Extract the [x, y] coordinate from the center of the cell holding the provided text.  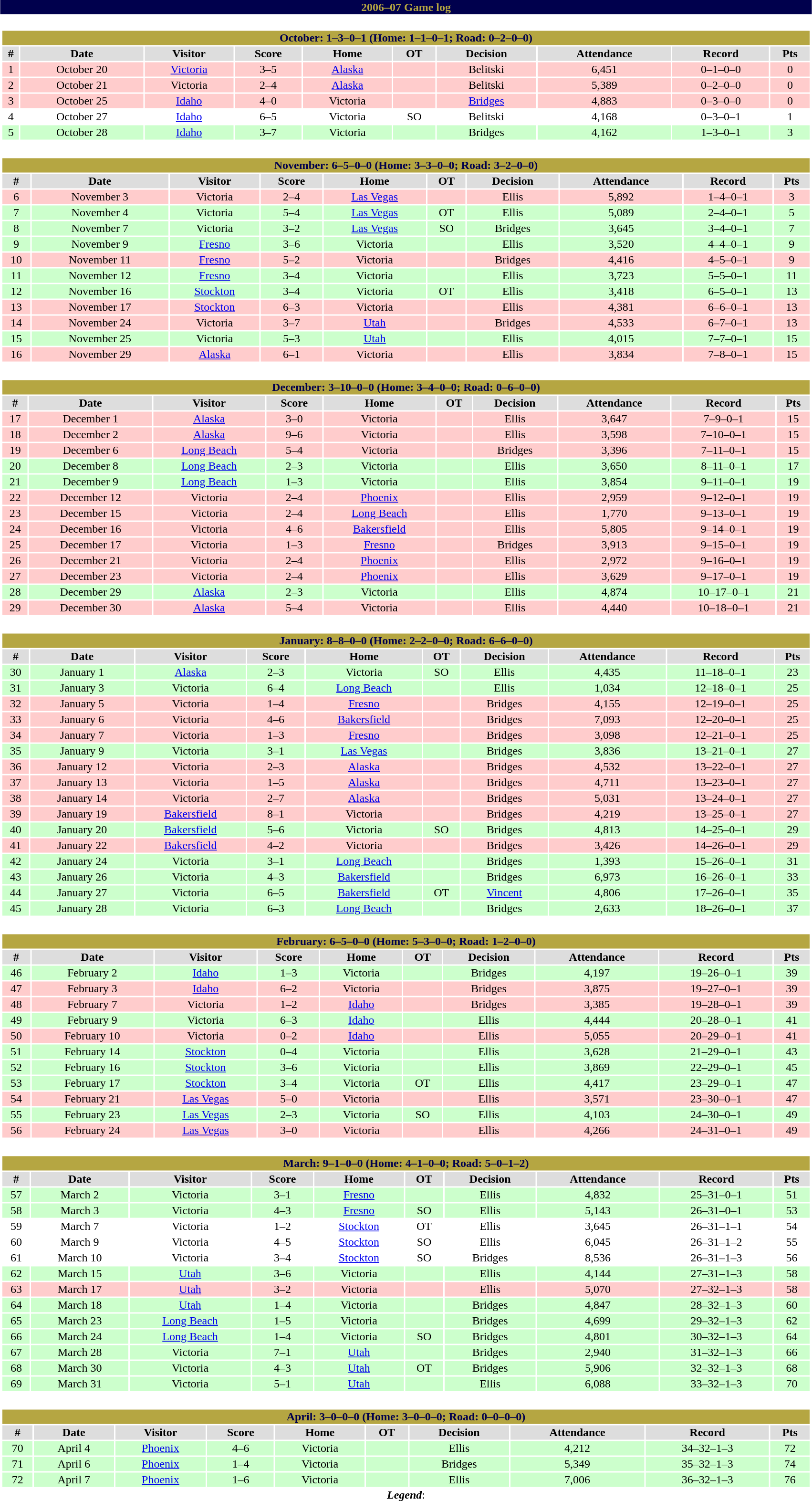
20–29–0–1 [716, 1036]
4,103 [597, 1114]
6–6–0–1 [728, 307]
0–4 [289, 1051]
24–30–0–1 [716, 1114]
3,875 [597, 988]
November 9 [100, 244]
30–32–1–3 [717, 1337]
February 23 [93, 1114]
March 15 [80, 1274]
April: 3–0–0–0 (Home: 3–0–0–0; Road: 0–0–0–0) [406, 1417]
4,813 [607, 830]
January 9 [82, 751]
December 6 [91, 450]
3,854 [614, 482]
5–0 [289, 1099]
7–10–0–1 [723, 435]
February 14 [93, 1051]
January 5 [82, 704]
3,723 [621, 275]
January 27 [82, 893]
18–26–0–1 [720, 908]
3,098 [607, 735]
20 [15, 466]
4–4–0–1 [728, 244]
3,418 [621, 292]
January 24 [82, 861]
16 [16, 355]
21–29–0–1 [716, 1051]
0–2–0–0 [721, 85]
March 31 [80, 1384]
15–26–0–1 [720, 861]
50 [16, 1036]
27–32–1–3 [717, 1289]
3,647 [614, 419]
26–31–1–3 [717, 1258]
11–18–0–1 [720, 672]
3,913 [614, 545]
0–2 [289, 1036]
November 25 [100, 338]
9–6 [294, 435]
5–5–0–1 [728, 275]
23–29–0–1 [716, 1083]
5,906 [597, 1368]
6–5–0–1 [728, 292]
12 [16, 292]
3,650 [614, 466]
February 17 [93, 1083]
5–6 [276, 830]
4,832 [597, 1195]
14 [16, 323]
1–4–0–1 [728, 197]
January 6 [82, 719]
24–31–0–1 [716, 1131]
9–15–0–1 [723, 545]
December 16 [91, 529]
November 24 [100, 323]
5–1 [282, 1384]
4 [10, 117]
71 [17, 1464]
October 20 [82, 69]
3–4–0–1 [728, 229]
6,451 [604, 69]
January 1 [82, 672]
40 [15, 830]
4,162 [604, 132]
9–12–0–1 [723, 498]
December 12 [91, 498]
63 [16, 1289]
4,711 [607, 782]
December 17 [91, 545]
0–3–0–1 [721, 117]
April 6 [73, 1464]
76 [790, 1480]
5,070 [597, 1289]
February 10 [93, 1036]
59 [16, 1226]
January 26 [82, 877]
December 29 [91, 592]
February 7 [93, 1005]
January 3 [82, 688]
Vincent [504, 893]
March 24 [80, 1337]
January 13 [82, 782]
4,144 [597, 1274]
2–4–0–1 [728, 212]
November 11 [100, 260]
4,532 [607, 767]
16–26–0–1 [720, 877]
4,801 [597, 1337]
5–3 [291, 338]
4,699 [597, 1321]
4,155 [607, 704]
42 [15, 861]
22–29–0–1 [716, 1068]
6–7–0–1 [728, 323]
2,940 [597, 1352]
3,834 [621, 355]
65 [16, 1321]
38 [15, 798]
10–18–0–1 [723, 608]
November 16 [100, 292]
February 24 [93, 1131]
December 21 [91, 561]
22 [15, 498]
March: 9–1–0–0 (Home: 4–1–0–0; Road: 5–0–1–2) [406, 1163]
36–32–1–3 [707, 1480]
1,393 [607, 861]
3,836 [607, 751]
4–5–0–1 [728, 260]
8 [16, 229]
January 28 [82, 908]
4,266 [597, 1131]
January 14 [82, 798]
2 [10, 85]
3,869 [597, 1068]
33–32–1–3 [717, 1384]
0–1–0–0 [721, 69]
6–4 [276, 688]
October: 1–3–0–1 (Home: 1–1–0–1; Road: 0–2–0–0) [406, 38]
17–26–0–1 [720, 893]
32–32–1–3 [717, 1368]
October 25 [82, 101]
4,533 [621, 323]
23–30–0–1 [716, 1099]
November 4 [100, 212]
3,385 [597, 1005]
3–5 [268, 69]
October 28 [82, 132]
6,088 [597, 1384]
9–13–0–1 [723, 513]
19–27–0–1 [716, 988]
5,805 [614, 529]
February: 6–5–0–0 (Home: 5–3–0–0; Road: 1–2–0–0) [406, 942]
March 28 [80, 1352]
57 [16, 1195]
December: 3–10–0–0 (Home: 3–4–0–0; Road: 0–6–0–0) [406, 387]
2,972 [614, 561]
9–11–0–1 [723, 482]
1,770 [614, 513]
12–20–0–1 [720, 719]
5,389 [604, 85]
7–9–0–1 [723, 419]
3,628 [597, 1051]
4,874 [614, 592]
November 12 [100, 275]
February 21 [93, 1099]
13–21–0–1 [720, 751]
October 27 [82, 117]
20–28–0–1 [716, 1020]
32 [15, 704]
3,426 [607, 845]
9–17–0–1 [723, 576]
6 [16, 197]
61 [16, 1258]
December 2 [91, 435]
March 10 [80, 1258]
31–32–1–3 [717, 1352]
February 2 [93, 973]
November 3 [100, 197]
1–3–0–1 [721, 132]
35–32–1–3 [707, 1464]
24 [15, 529]
19–26–0–1 [716, 973]
4,212 [577, 1449]
4,444 [597, 1020]
9–16–0–1 [723, 561]
4,435 [607, 672]
52 [16, 1068]
March 9 [80, 1242]
4–5 [282, 1242]
10 [16, 260]
5,892 [621, 197]
March 18 [80, 1305]
19–28–0–1 [716, 1005]
1–6 [241, 1480]
March 30 [80, 1368]
4,417 [597, 1083]
34–32–1–3 [707, 1449]
34 [15, 735]
2–7 [276, 798]
November 7 [100, 229]
3,598 [614, 435]
8–1 [276, 814]
4–0 [268, 101]
5,349 [577, 1464]
4,806 [607, 893]
April 4 [73, 1449]
13–25–0–1 [720, 814]
26 [15, 561]
13–22–0–1 [720, 767]
4,015 [621, 338]
4,168 [604, 117]
4,416 [621, 260]
4,381 [621, 307]
November: 6–5–0–0 (Home: 3–3–0–0; Road: 3–2–0–0) [406, 166]
3,629 [614, 576]
13–23–0–1 [720, 782]
5,089 [621, 212]
29–32–1–3 [717, 1321]
30 [15, 672]
4,219 [607, 814]
3,571 [597, 1099]
2,633 [607, 908]
December 9 [91, 482]
14–25–0–1 [720, 830]
4,440 [614, 608]
5,055 [597, 1036]
4–2 [276, 845]
March 2 [80, 1195]
5,143 [597, 1211]
48 [16, 1005]
3,396 [614, 450]
January 12 [82, 767]
26–31–1–2 [717, 1242]
7–1 [282, 1352]
12–18–0–1 [720, 688]
10–17–0–1 [723, 592]
January 7 [82, 735]
9–14–0–1 [723, 529]
12–19–0–1 [720, 704]
26–31–1–1 [717, 1226]
36 [15, 767]
25–31–0–1 [717, 1195]
27–31–1–3 [717, 1274]
8–11–0–1 [723, 466]
7–7–0–1 [728, 338]
March 23 [80, 1321]
December 23 [91, 576]
October 21 [82, 85]
7,093 [607, 719]
14–26–0–1 [720, 845]
December 15 [91, 513]
44 [15, 893]
74 [790, 1464]
28–32–1–3 [717, 1305]
46 [16, 973]
5,031 [607, 798]
7–8–0–1 [728, 355]
5–2 [291, 260]
7–11–0–1 [723, 450]
26–31–0–1 [717, 1211]
67 [16, 1352]
7,006 [577, 1480]
January 22 [82, 845]
2,959 [614, 498]
February 16 [93, 1068]
January 19 [82, 814]
18 [15, 435]
6–1 [291, 355]
4,197 [597, 973]
69 [16, 1384]
8,536 [597, 1258]
2006–07 Game log [406, 7]
6,045 [597, 1242]
1,034 [607, 688]
February 9 [93, 1020]
6,973 [607, 877]
March 7 [80, 1226]
December 8 [91, 466]
March 3 [80, 1211]
3,520 [621, 244]
January 20 [82, 830]
13–24–0–1 [720, 798]
4,847 [597, 1305]
November 17 [100, 307]
February 3 [93, 988]
12–21–0–1 [720, 735]
4,883 [604, 101]
0–3–0–0 [721, 101]
December 30 [91, 608]
March 17 [80, 1289]
November 29 [100, 355]
28 [15, 592]
6–2 [289, 988]
December 1 [91, 419]
April 7 [73, 1480]
January: 8–8–0–0 (Home: 2–2–0–0; Road: 6–6–0–0) [406, 641]
